Locate the cell with the specified text and output its [x, y] center coordinate. 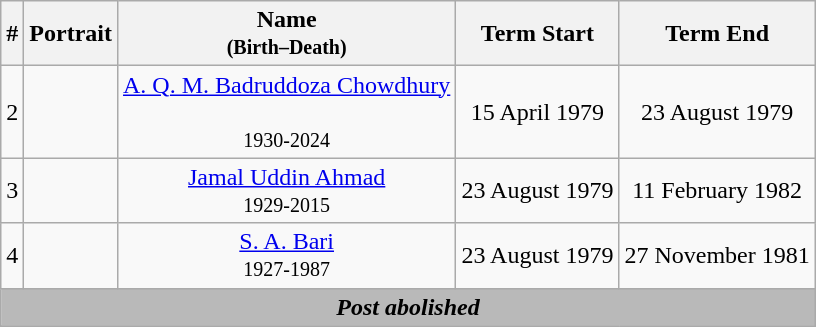
Post abolished [408, 307]
15 April 1979 [538, 112]
Term Start [538, 34]
3 [12, 190]
4 [12, 256]
# [12, 34]
Name(Birth–Death) [286, 34]
Jamal Uddin Ahmad1929-2015 [286, 190]
2 [12, 112]
S. A. Bari1927-1987 [286, 256]
A. Q. M. Badruddoza Chowdhury1930-2024 [286, 112]
27 November 1981 [717, 256]
Term End [717, 34]
Portrait [71, 34]
11 February 1982 [717, 190]
